Pinpoint the cell where the given text exists, returning its (X, Y) midpoint coordinate. 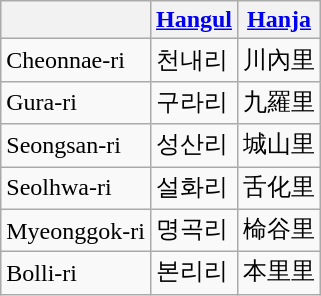
천내리 (194, 60)
Bolli-ri (76, 274)
舌化里 (280, 188)
Hanja (280, 20)
설화리 (194, 188)
Gura-ri (76, 102)
Seolhwa-ri (76, 188)
川內里 (280, 60)
성산리 (194, 146)
九羅里 (280, 102)
명곡리 (194, 230)
구라리 (194, 102)
Myeonggok-ri (76, 230)
Seongsan-ri (76, 146)
Cheonnae-ri (76, 60)
本里里 (280, 274)
Hangul (194, 20)
城山里 (280, 146)
椧谷里 (280, 230)
본리리 (194, 274)
